Return (x, y) of the center of cell containing provided text 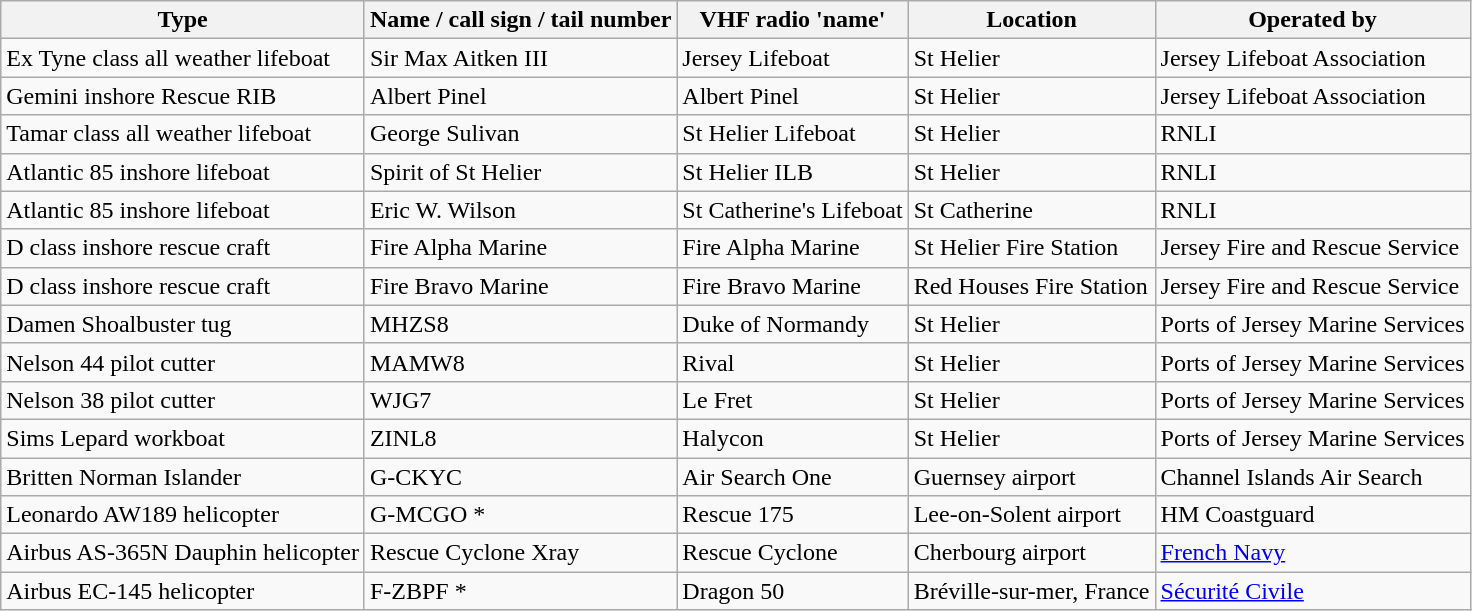
Tamar class all weather lifeboat (183, 134)
Airbus EC-145 helicopter (183, 591)
Air Search One (792, 477)
Ex Tyne class all weather lifeboat (183, 58)
G-MCGO * (520, 515)
Sécurité Civile (1312, 591)
Halycon (792, 438)
MAMW8 (520, 362)
Duke of Normandy (792, 324)
MHZS8 (520, 324)
ZINL8 (520, 438)
Spirit of St Helier (520, 172)
Name / call sign / tail number (520, 20)
George Sulivan (520, 134)
Leonardo AW189 helicopter (183, 515)
Type (183, 20)
Gemini inshore Rescue RIB (183, 96)
Nelson 44 pilot cutter (183, 362)
Channel Islands Air Search (1312, 477)
Airbus AS-365N Dauphin helicopter (183, 553)
Rival (792, 362)
Nelson 38 pilot cutter (183, 400)
Britten Norman Islander (183, 477)
Rescue Cyclone (792, 553)
Location (1032, 20)
Le Fret (792, 400)
Operated by (1312, 20)
Jersey Lifeboat (792, 58)
Damen Shoalbuster tug (183, 324)
Rescue Cyclone Xray (520, 553)
St Helier Lifeboat (792, 134)
F-ZBPF * (520, 591)
St Helier Fire Station (1032, 248)
Cherbourg airport (1032, 553)
VHF radio 'name' (792, 20)
Rescue 175 (792, 515)
Dragon 50 (792, 591)
WJG7 (520, 400)
Eric W. Wilson (520, 210)
G-CKYC (520, 477)
Lee-on-Solent airport (1032, 515)
St Helier ILB (792, 172)
Bréville-sur-mer, France (1032, 591)
Sims Lepard workboat (183, 438)
St Catherine (1032, 210)
St Catherine's Lifeboat (792, 210)
HM Coastguard (1312, 515)
French Navy (1312, 553)
Guernsey airport (1032, 477)
Red Houses Fire Station (1032, 286)
Sir Max Aitken III (520, 58)
